Pinpoint the cell where the given text exists, returning its (x, y) midpoint coordinate. 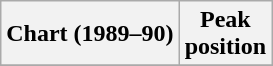
Peakposition (225, 34)
Chart (1989–90) (90, 34)
